Identify which cell holds the provided text, then report its [x, y] central coordinate. 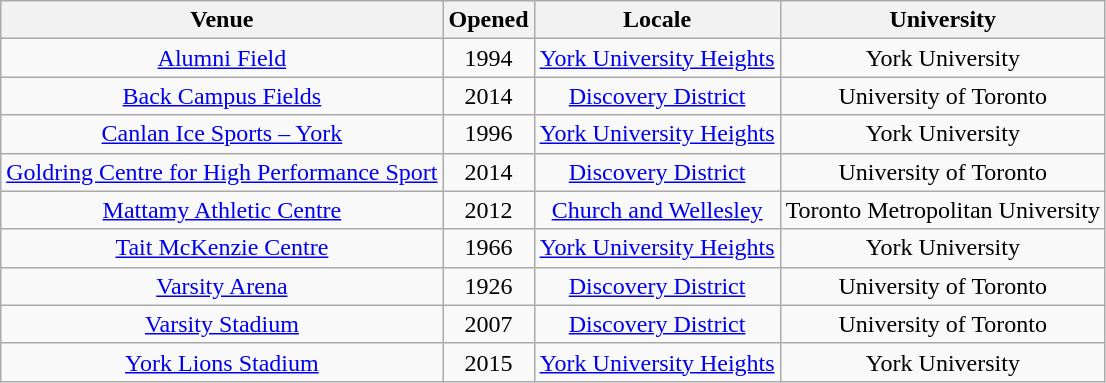
1994 [488, 58]
University [942, 20]
Varsity Stadium [222, 324]
1966 [488, 248]
Canlan Ice Sports – York [222, 134]
2012 [488, 210]
Goldring Centre for High Performance Sport [222, 172]
Varsity Arena [222, 286]
Back Campus Fields [222, 96]
Locale [657, 20]
Venue [222, 20]
1926 [488, 286]
Mattamy Athletic Centre [222, 210]
Church and Wellesley [657, 210]
Toronto Metropolitan University [942, 210]
2015 [488, 362]
Tait McKenzie Centre [222, 248]
York Lions Stadium [222, 362]
1996 [488, 134]
Opened [488, 20]
Alumni Field [222, 58]
2007 [488, 324]
